For the text-containing cell, return its midpoint in (x, y) coordinate format. 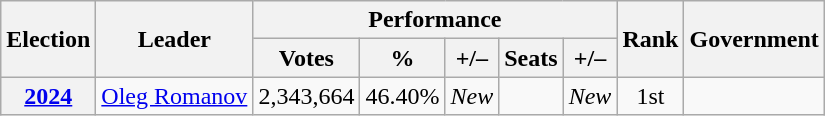
Performance (435, 20)
2024 (48, 96)
2,343,664 (306, 96)
Votes (306, 58)
1st (650, 96)
Election (48, 39)
% (402, 58)
Rank (650, 39)
Oleg Romanov (174, 96)
Leader (174, 39)
46.40% (402, 96)
Seats (531, 58)
Government (754, 39)
